Find where the given text appears and provide that cell's center as [x, y] coordinate. 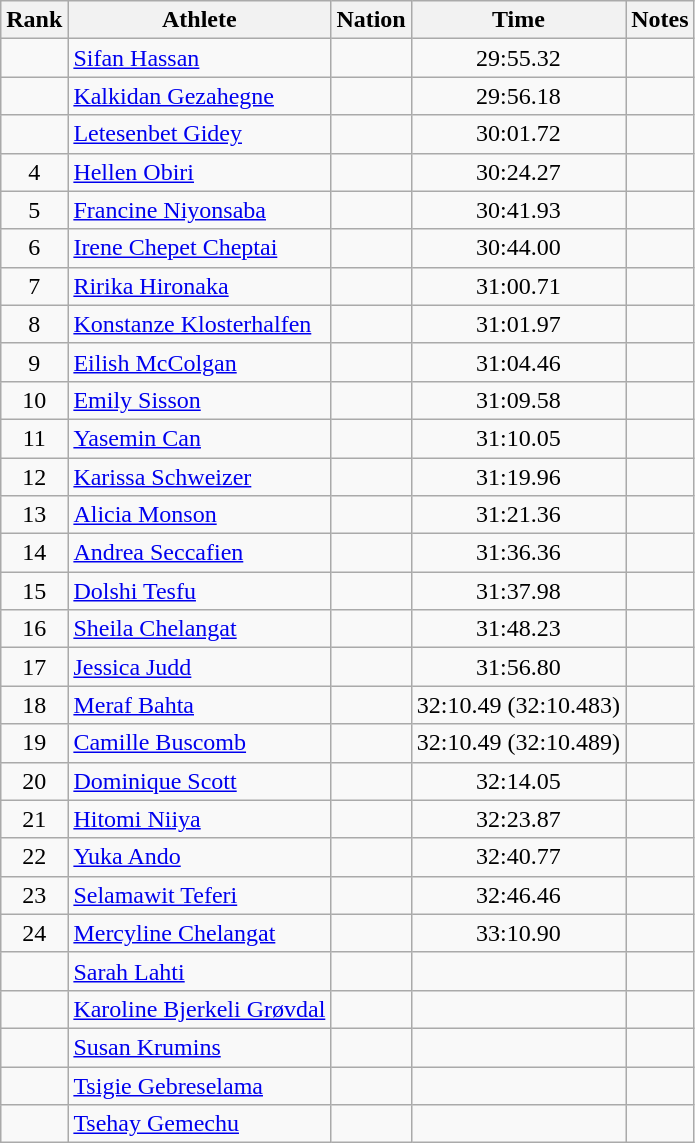
32:46.46 [518, 895]
31:21.36 [518, 515]
Dominique Scott [200, 781]
32:23.87 [518, 819]
Emily Sisson [200, 400]
Irene Chepet Cheptai [200, 248]
Yuka Ando [200, 857]
Selamawit Teferi [200, 895]
18 [34, 705]
Francine Niyonsaba [200, 210]
32:10.49 (32:10.483) [518, 705]
31:36.36 [518, 553]
8 [34, 324]
31:37.98 [518, 591]
33:10.90 [518, 933]
Kalkidan Gezahegne [200, 96]
Time [518, 20]
20 [34, 781]
29:56.18 [518, 96]
Dolshi Tesfu [200, 591]
Sifan Hassan [200, 58]
Jessica Judd [200, 667]
32:40.77 [518, 857]
Mercyline Chelangat [200, 933]
Camille Buscomb [200, 743]
Tsigie Gebreselama [200, 1085]
Hitomi Niiya [200, 819]
7 [34, 286]
Notes [660, 20]
24 [34, 933]
15 [34, 591]
12 [34, 477]
31:00.71 [518, 286]
Rank [34, 20]
5 [34, 210]
6 [34, 248]
31:10.05 [518, 438]
Yasemin Can [200, 438]
4 [34, 172]
31:48.23 [518, 629]
22 [34, 857]
Susan Krumins [200, 1047]
Nation [371, 20]
10 [34, 400]
14 [34, 553]
Ririka Hironaka [200, 286]
31:56.80 [518, 667]
Karissa Schweizer [200, 477]
Letesenbet Gidey [200, 134]
31:19.96 [518, 477]
Meraf Bahta [200, 705]
32:14.05 [518, 781]
30:41.93 [518, 210]
Konstanze Klosterhalfen [200, 324]
Alicia Monson [200, 515]
30:44.00 [518, 248]
19 [34, 743]
32:10.49 (32:10.489) [518, 743]
Karoline Bjerkeli Grøvdal [200, 1009]
Athlete [200, 20]
30:24.27 [518, 172]
23 [34, 895]
16 [34, 629]
Eilish McColgan [200, 362]
30:01.72 [518, 134]
31:01.97 [518, 324]
21 [34, 819]
31:04.46 [518, 362]
17 [34, 667]
Hellen Obiri [200, 172]
Sarah Lahti [200, 971]
29:55.32 [518, 58]
13 [34, 515]
11 [34, 438]
9 [34, 362]
Andrea Seccafien [200, 553]
Sheila Chelangat [200, 629]
31:09.58 [518, 400]
Tsehay Gemechu [200, 1124]
